Return [X, Y] of the center of cell containing provided text 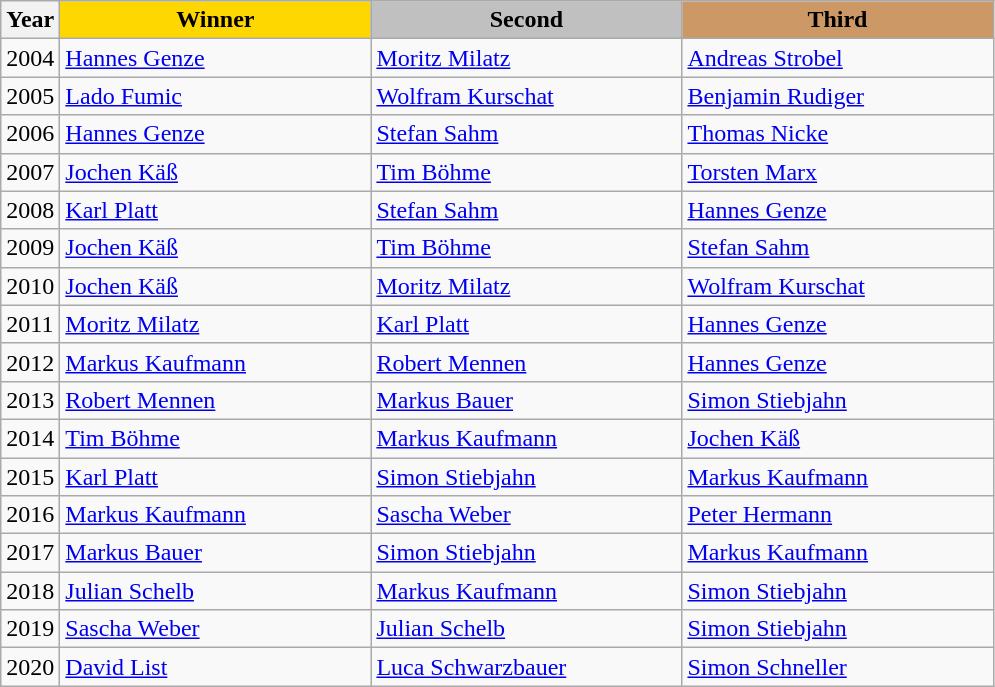
Torsten Marx [838, 172]
2020 [30, 667]
Thomas Nicke [838, 134]
2008 [30, 210]
Winner [216, 20]
2018 [30, 591]
Peter Hermann [838, 515]
2012 [30, 362]
Luca Schwarzbauer [526, 667]
2014 [30, 438]
2009 [30, 248]
2013 [30, 400]
2004 [30, 58]
Lado Fumic [216, 96]
Andreas Strobel [838, 58]
2017 [30, 553]
2005 [30, 96]
David List [216, 667]
2015 [30, 477]
Benjamin Rudiger [838, 96]
2011 [30, 324]
2019 [30, 629]
Year [30, 20]
2010 [30, 286]
2006 [30, 134]
Simon Schneller [838, 667]
2007 [30, 172]
2016 [30, 515]
Third [838, 20]
Second [526, 20]
